For the text-containing cell, return its midpoint in (X, Y) coordinate format. 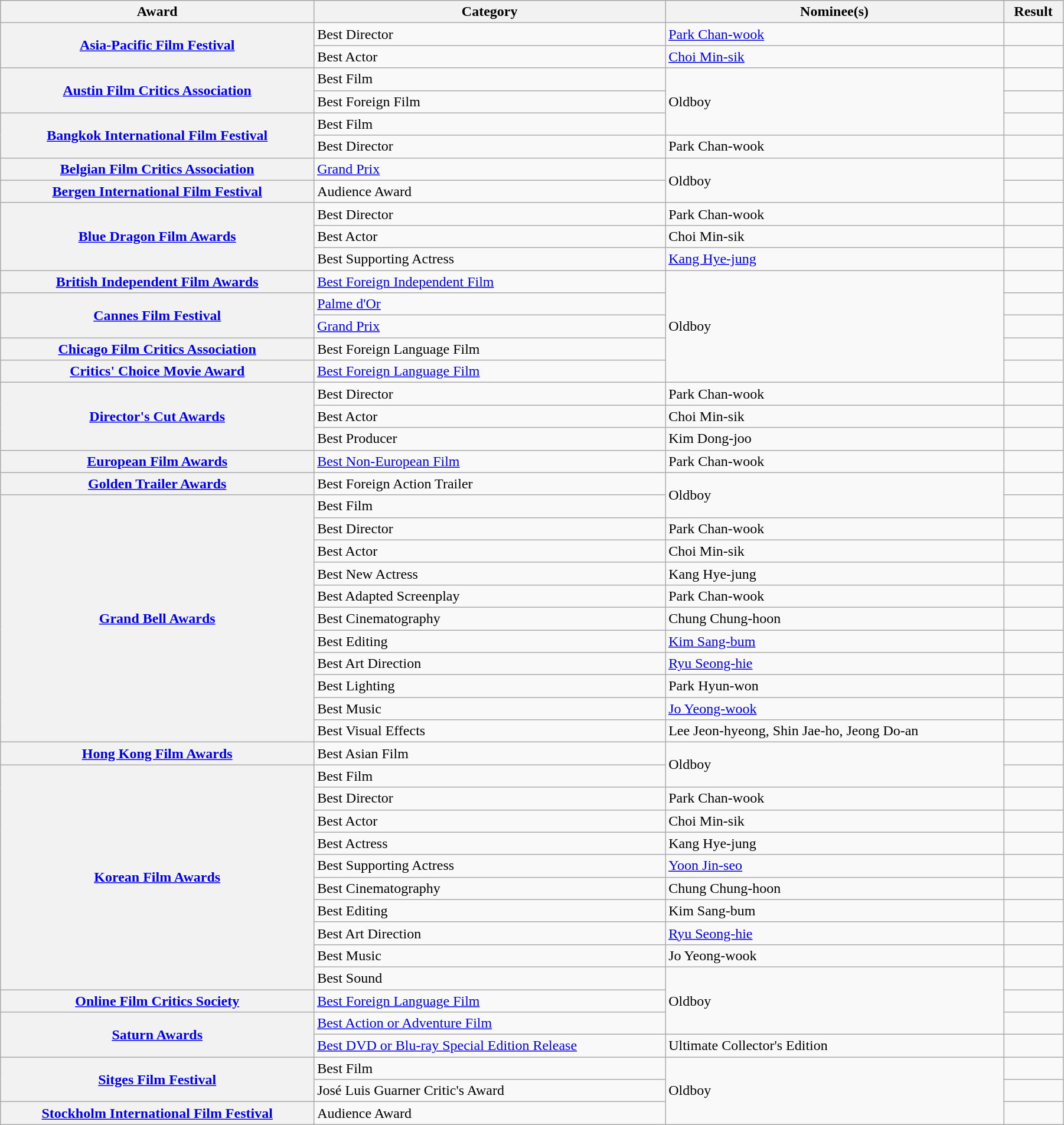
Park Hyun-won (835, 686)
Best New Actress (490, 573)
Best Actress (490, 843)
Award (157, 12)
Golden Trailer Awards (157, 484)
Blue Dragon Film Awards (157, 236)
Critics' Choice Movie Award (157, 371)
Grand Bell Awards (157, 619)
Best Foreign Action Trailer (490, 484)
Best Action or Adventure Film (490, 1023)
Bergen International Film Festival (157, 191)
Bangkok International Film Festival (157, 135)
Stockholm International Film Festival (157, 1113)
Best DVD or Blu-ray Special Edition Release (490, 1046)
Result (1033, 12)
Kim Dong-joo (835, 439)
Nominee(s) (835, 12)
European Film Awards (157, 461)
Yoon Jin-seo (835, 866)
Chicago Film Critics Association (157, 349)
Hong Kong Film Awards (157, 754)
Palme d'Or (490, 304)
Best Foreign Film (490, 102)
Director's Cut Awards (157, 416)
Category (490, 12)
Cannes Film Festival (157, 315)
Korean Film Awards (157, 878)
British Independent Film Awards (157, 282)
Best Asian Film (490, 754)
Best Sound (490, 978)
José Luis Guarner Critic's Award (490, 1091)
Austin Film Critics Association (157, 90)
Best Adapted Screenplay (490, 596)
Best Visual Effects (490, 731)
Sitges Film Festival (157, 1080)
Saturn Awards (157, 1035)
Best Foreign Independent Film (490, 282)
Best Non-European Film (490, 461)
Ultimate Collector's Edition (835, 1046)
Online Film Critics Society (157, 1001)
Lee Jeon-hyeong, Shin Jae-ho, Jeong Do-an (835, 731)
Best Producer (490, 439)
Belgian Film Critics Association (157, 169)
Best Lighting (490, 686)
Asia-Pacific Film Festival (157, 45)
